Return the [X, Y] coordinate for the center point of the cell that contains the specified text.  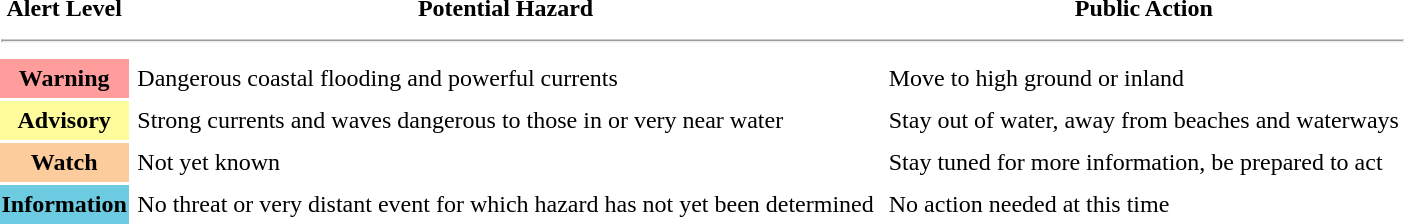
Not yet known [505, 162]
Advisory [64, 120]
No threat or very distant event for which hazard has not yet been determined [505, 204]
Strong currents and waves dangerous to those in or very near water [505, 120]
Dangerous coastal flooding and powerful currents [505, 78]
Information [64, 204]
Warning [64, 78]
Watch [64, 162]
